Detect which cell encompasses the target text, then output its [x, y] center coordinate. 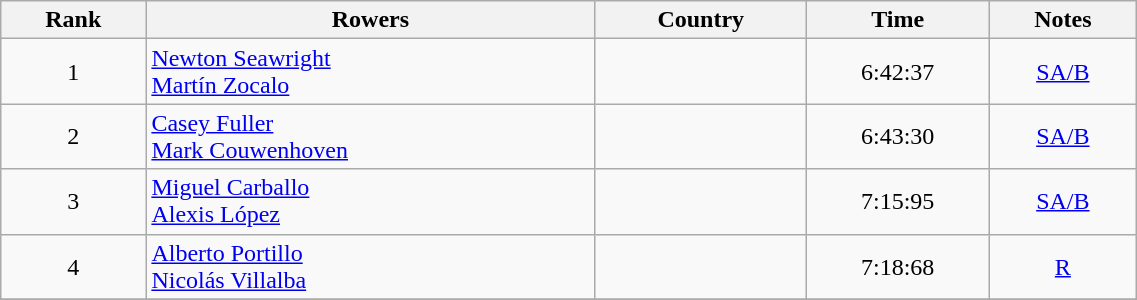
6:43:30 [898, 136]
7:15:95 [898, 202]
Notes [1063, 20]
3 [74, 202]
Alberto PortilloNicolás Villalba [370, 266]
Country [700, 20]
Casey FullerMark Couwenhoven [370, 136]
2 [74, 136]
Rank [74, 20]
7:18:68 [898, 266]
4 [74, 266]
Time [898, 20]
R [1063, 266]
6:42:37 [898, 72]
1 [74, 72]
Miguel CarballoAlexis López [370, 202]
Newton SeawrightMartín Zocalo [370, 72]
Rowers [370, 20]
